Determine the (x, y) coordinate at the center of the cell enclosing the given text.  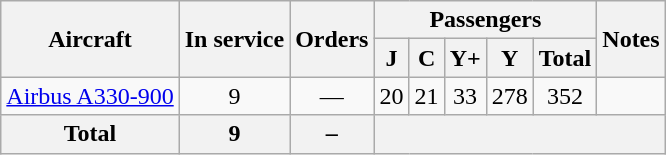
— (332, 96)
Aircraft (90, 39)
Notes (631, 39)
Y+ (465, 58)
278 (510, 96)
Passengers (486, 20)
J (392, 58)
Airbus A330-900 (90, 96)
352 (565, 96)
21 (426, 96)
33 (465, 96)
– (332, 134)
20 (392, 96)
C (426, 58)
Orders (332, 39)
Y (510, 58)
In service (234, 39)
